Detect which cell encompasses the target text, then output its [X, Y] center coordinate. 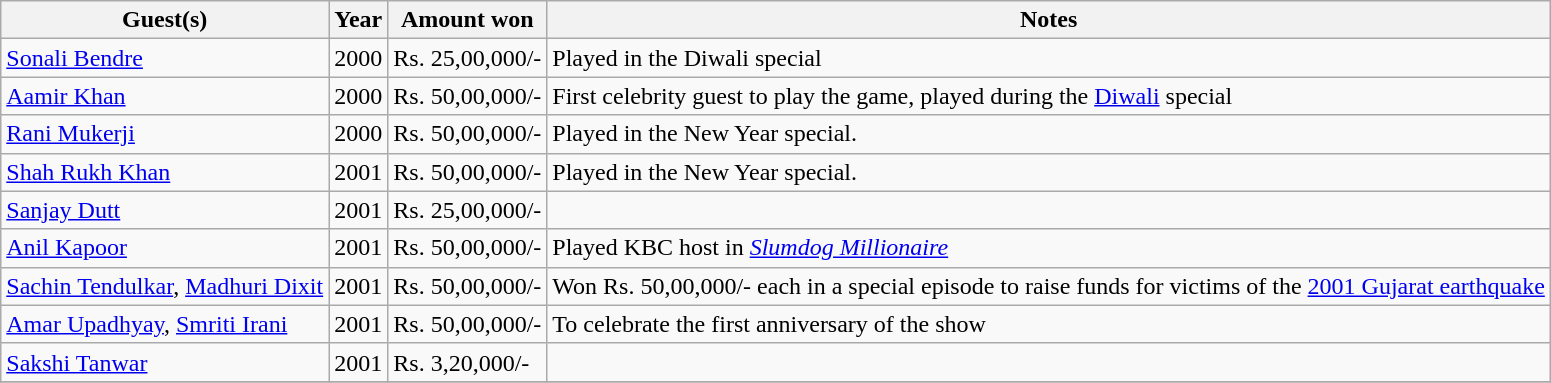
Amar Upadhyay, Smriti Irani [165, 324]
Notes [1049, 20]
Sachin Tendulkar, Madhuri Dixit [165, 286]
Guest(s) [165, 20]
Shah Rukh Khan [165, 172]
Sonali Bendre [165, 58]
Sakshi Tanwar [165, 362]
Won Rs. 50,00,000/- each in a special episode to raise funds for victims of the 2001 Gujarat earthquake [1049, 286]
Anil Kapoor [165, 248]
Played KBC host in Slumdog Millionaire [1049, 248]
Aamir Khan [165, 96]
To celebrate the first anniversary of the show [1049, 324]
Rani Mukerji [165, 134]
First celebrity guest to play the game, played during the Diwali special [1049, 96]
Played in the Diwali special [1049, 58]
Sanjay Dutt [165, 210]
Year [358, 20]
Amount won [468, 20]
Rs. 3,20,000/- [468, 362]
